Find where the given text appears and provide that cell's center as (x, y) coordinate. 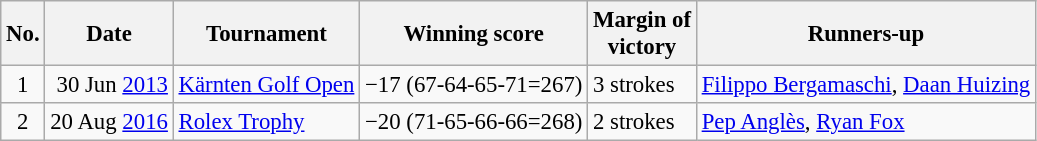
30 Jun 2013 (109, 85)
3 strokes (642, 85)
Tournament (266, 34)
Rolex Trophy (266, 122)
Kärnten Golf Open (266, 85)
Runners-up (866, 34)
Margin ofvictory (642, 34)
Winning score (474, 34)
2 strokes (642, 122)
Date (109, 34)
20 Aug 2016 (109, 122)
1 (23, 85)
−20 (71-65-66-66=268) (474, 122)
Filippo Bergamaschi, Daan Huizing (866, 85)
−17 (67-64-65-71=267) (474, 85)
2 (23, 122)
Pep Anglès, Ryan Fox (866, 122)
No. (23, 34)
